Find where the given text appears and provide that cell's center as (x, y) coordinate. 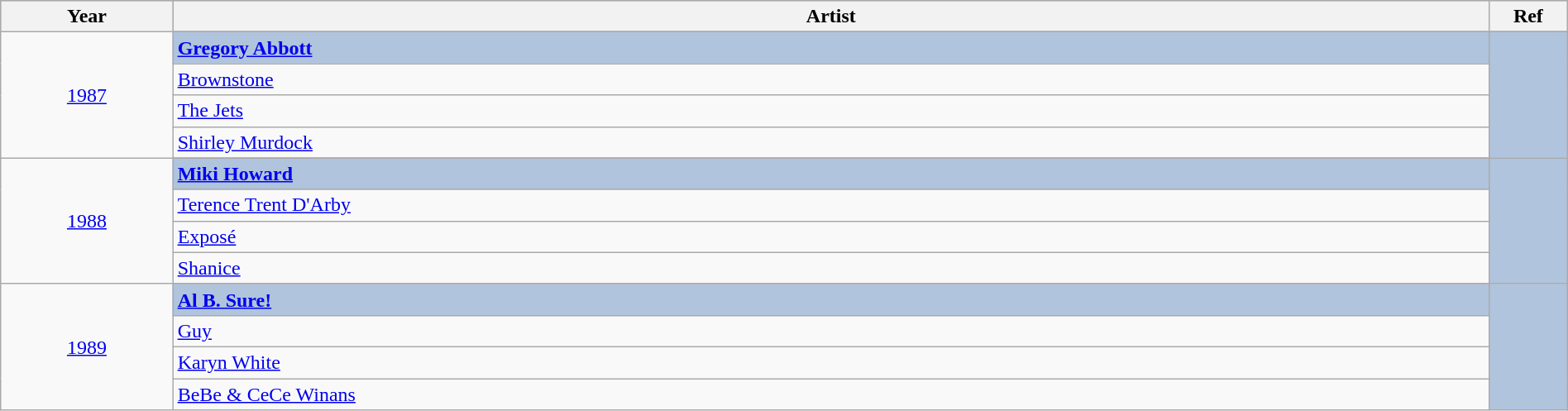
Shirley Murdock (830, 142)
The Jets (830, 111)
Terence Trent D'Arby (830, 205)
Ref (1528, 17)
Year (87, 17)
Exposé (830, 237)
BeBe & CeCe Winans (830, 394)
Al B. Sure! (830, 299)
Guy (830, 331)
1989 (87, 346)
Miki Howard (830, 174)
1987 (87, 95)
1988 (87, 221)
Gregory Abbott (830, 48)
Artist (830, 17)
Brownstone (830, 79)
Karyn White (830, 362)
Shanice (830, 268)
